Pinpoint the cell where the given text exists, returning its (x, y) midpoint coordinate. 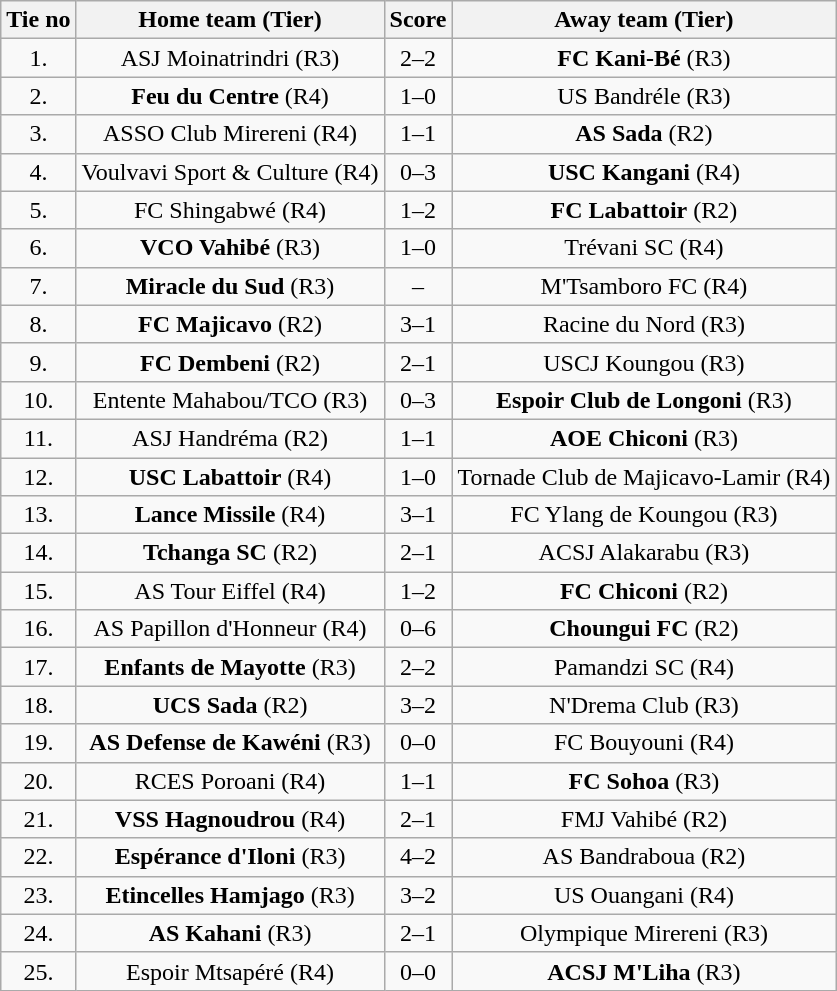
6. (38, 248)
VSS Hagnoudrou (R4) (230, 819)
USC Labattoir (R4) (230, 477)
Tchanga SC (R2) (230, 553)
ACSJ M'Liha (R3) (644, 971)
Olympique Mirereni (R3) (644, 933)
N'Drema Club (R3) (644, 705)
Home team (Tier) (230, 20)
11. (38, 438)
Away team (Tier) (644, 20)
AS Papillon d'Honneur (R4) (230, 629)
AS Tour Eiffel (R4) (230, 591)
18. (38, 705)
Enfants de Mayotte (R3) (230, 667)
Voulvavi Sport & Culture (R4) (230, 172)
23. (38, 895)
– (418, 286)
13. (38, 515)
21. (38, 819)
FC Labattoir (R2) (644, 210)
24. (38, 933)
25. (38, 971)
Racine du Nord (R3) (644, 324)
3. (38, 134)
RCES Poroani (R4) (230, 781)
9. (38, 362)
FC Ylang de Koungou (R3) (644, 515)
0–6 (418, 629)
FC Sohoa (R3) (644, 781)
Miracle du Sud (R3) (230, 286)
Tornade Club de Majicavo-Lamir (R4) (644, 477)
Entente Mahabou/TCO (R3) (230, 400)
USCJ Koungou (R3) (644, 362)
Trévani SC (R4) (644, 248)
4. (38, 172)
FC Chiconi (R2) (644, 591)
2. (38, 96)
AS Bandraboua (R2) (644, 857)
FC Shingabwé (R4) (230, 210)
22. (38, 857)
AS Defense de Kawéni (R3) (230, 743)
4–2 (418, 857)
Espérance d'Iloni (R3) (230, 857)
Feu du Centre (R4) (230, 96)
Etincelles Hamjago (R3) (230, 895)
16. (38, 629)
12. (38, 477)
7. (38, 286)
US Bandréle (R3) (644, 96)
Choungui FC (R2) (644, 629)
FC Kani-Bé (R3) (644, 58)
Tie no (38, 20)
M'Tsamboro FC (R4) (644, 286)
17. (38, 667)
ASSO Club Mirereni (R4) (230, 134)
Score (418, 20)
US Ouangani (R4) (644, 895)
ASJ Handréma (R2) (230, 438)
15. (38, 591)
UCS Sada (R2) (230, 705)
FC Majicavo (R2) (230, 324)
ASJ Moinatrindri (R3) (230, 58)
USC Kangani (R4) (644, 172)
AOE Chiconi (R3) (644, 438)
VCO Vahibé (R3) (230, 248)
AS Sada (R2) (644, 134)
Espoir Mtsapéré (R4) (230, 971)
FC Bouyouni (R4) (644, 743)
AS Kahani (R3) (230, 933)
FMJ Vahibé (R2) (644, 819)
1. (38, 58)
20. (38, 781)
Pamandzi SC (R4) (644, 667)
ACSJ Alakarabu (R3) (644, 553)
14. (38, 553)
Lance Missile (R4) (230, 515)
10. (38, 400)
Espoir Club de Longoni (R3) (644, 400)
FC Dembeni (R2) (230, 362)
5. (38, 210)
8. (38, 324)
19. (38, 743)
